Extract the [x, y] coordinate from the center of the cell holding the provided text.  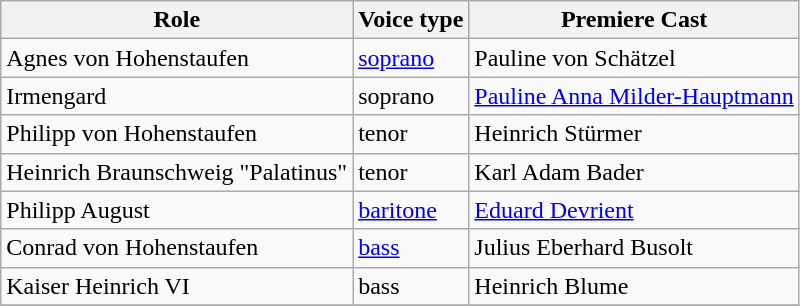
Kaiser Heinrich VI [177, 286]
Agnes von Hohenstaufen [177, 58]
Pauline Anna Milder-Hauptmann [634, 96]
Premiere Cast [634, 20]
Irmengard [177, 96]
Karl Adam Bader [634, 172]
Philipp August [177, 210]
Heinrich Braunschweig "Palatinus" [177, 172]
Julius Eberhard Busolt [634, 248]
Voice type [411, 20]
Heinrich Stürmer [634, 134]
Heinrich Blume [634, 286]
Pauline von Schätzel [634, 58]
Conrad von Hohenstaufen [177, 248]
Role [177, 20]
Eduard Devrient [634, 210]
baritone [411, 210]
Philipp von Hohenstaufen [177, 134]
